Search for the cell housing the specified text and yield its [X, Y] center coordinate. 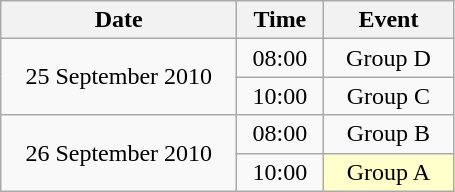
Group B [388, 134]
Time [280, 20]
Group C [388, 96]
Group A [388, 172]
Event [388, 20]
26 September 2010 [119, 153]
25 September 2010 [119, 77]
Date [119, 20]
Group D [388, 58]
